Detect which cell encompasses the target text, then output its [X, Y] center coordinate. 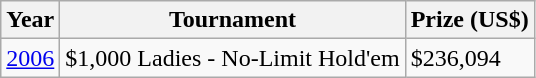
$1,000 Ladies - No-Limit Hold'em [232, 58]
2006 [30, 58]
Prize (US$) [470, 20]
$236,094 [470, 58]
Year [30, 20]
Tournament [232, 20]
